Identify which cell holds the provided text, then report its [x, y] central coordinate. 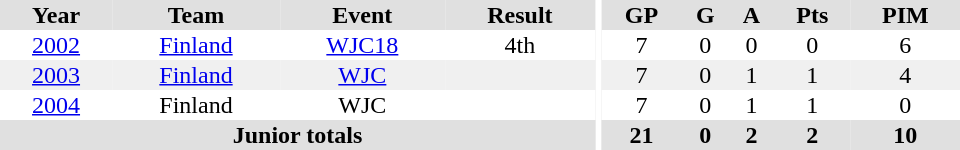
A [752, 15]
Pts [812, 15]
G [705, 15]
Junior totals [298, 135]
4th [520, 45]
2004 [56, 105]
10 [906, 135]
GP [642, 15]
Result [520, 15]
WJC18 [362, 45]
2002 [56, 45]
4 [906, 75]
Event [362, 15]
21 [642, 135]
2003 [56, 75]
6 [906, 45]
Team [196, 15]
PIM [906, 15]
Year [56, 15]
